Locate the cell with the specified text and output its [x, y] center coordinate. 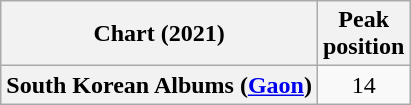
Peakposition [363, 34]
14 [363, 85]
Chart (2021) [160, 34]
South Korean Albums (Gaon) [160, 85]
